For the text-containing cell, return its midpoint in (X, Y) coordinate format. 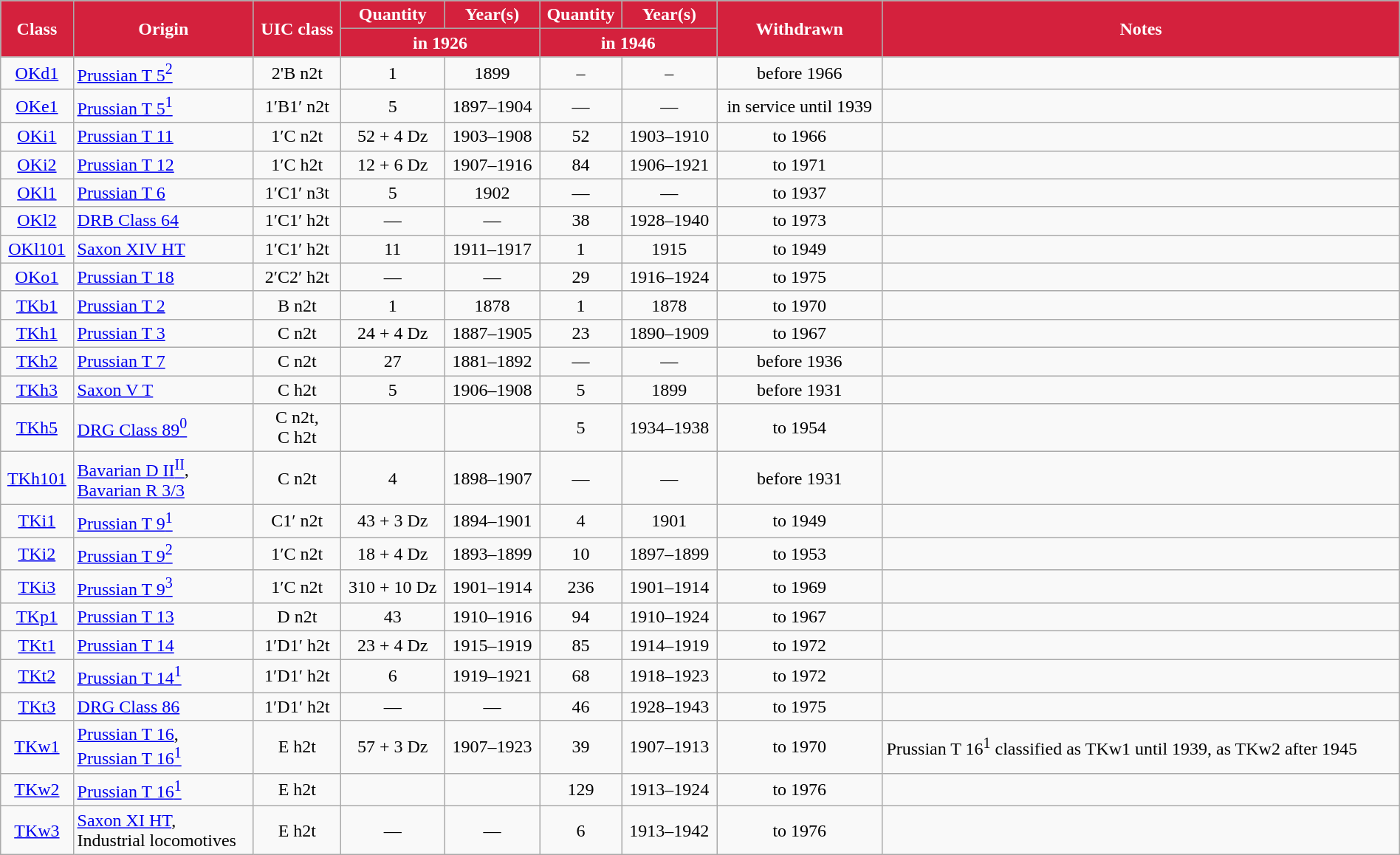
OKl101 (37, 249)
1893–1899 (492, 554)
12 + 6 Dz (393, 165)
43 + 3 Dz (393, 521)
43 (393, 617)
OKi1 (37, 137)
Prussian T 161 classified as TKw1 until 1939, as TKw2 after 1945 (1141, 747)
OKo1 (37, 277)
1897–1904 (492, 106)
Prussian T 12 (163, 165)
1907–1916 (492, 165)
Prussian T 11 (163, 137)
Prussian T 18 (163, 277)
1913–1924 (669, 790)
TKi3 (37, 586)
52 (580, 137)
TKh2 (37, 361)
1911–1917 (492, 249)
129 (580, 790)
before 1966 (800, 74)
310 + 10 Dz (393, 586)
1894–1901 (492, 521)
1919–1921 (492, 676)
C h2t (297, 390)
1915–1919 (492, 645)
Prussian T 6 (163, 193)
23 + 4 Dz (393, 645)
TKb1 (37, 305)
1910–1924 (669, 617)
Bavarian D IIII,Bavarian R 3/3 (163, 478)
Prussian T 93 (163, 586)
1901 (669, 521)
Prussian T 16, Prussian T 161 (163, 747)
TKp1 (37, 617)
Notes (1141, 29)
27 (393, 361)
1890–1909 (669, 333)
1′B1′ n2t (297, 106)
1934–1938 (669, 428)
10 (580, 554)
TKw1 (37, 747)
46 (580, 707)
1903–1910 (669, 137)
OKd1 (37, 74)
1′C h2t (297, 165)
TKw2 (37, 790)
1916–1924 (669, 277)
24 + 4 Dz (393, 333)
57 + 3 Dz (393, 747)
11 (393, 249)
DRG Class 890 (163, 428)
Class (37, 29)
Prussian T 7 (163, 361)
in service until 1939 (800, 106)
OKl1 (37, 193)
Prussian T 91 (163, 521)
1902 (492, 193)
to 1954 (800, 428)
C1′ n2t (297, 521)
39 (580, 747)
Withdrawn (800, 29)
UIC class (297, 29)
Prussian T 14 (163, 645)
1918–1923 (669, 676)
84 (580, 165)
38 (580, 221)
1903–1908 (492, 137)
1928–1943 (669, 707)
Prussian T 92 (163, 554)
94 (580, 617)
1907–1923 (492, 747)
Prussian T 161 (163, 790)
1928–1940 (669, 221)
Saxon XIV HT (163, 249)
C n2t,C h2t (297, 428)
TKw3 (37, 830)
Prussian T 3 (163, 333)
Saxon V T (163, 390)
23 (580, 333)
TKt2 (37, 676)
TKh1 (37, 333)
DRG Class 86 (163, 707)
2'B n2t (297, 74)
in 1946 (628, 43)
1906–1908 (492, 390)
Origin (163, 29)
TKt3 (37, 707)
Prussian T 52 (163, 74)
to 1969 (800, 586)
Prussian T 2 (163, 305)
to 1937 (800, 193)
TKi1 (37, 521)
236 (580, 586)
TKh5 (37, 428)
to 1973 (800, 221)
52 + 4 Dz (393, 137)
TKh101 (37, 478)
before 1936 (800, 361)
1′C1′ n3t (297, 193)
29 (580, 277)
18 + 4 Dz (393, 554)
1906–1921 (669, 165)
TKi2 (37, 554)
1887–1905 (492, 333)
OKi2 (37, 165)
85 (580, 645)
1913–1942 (669, 830)
Prussian T 141 (163, 676)
2′C2′ h2t (297, 277)
Prussian T 51 (163, 106)
1897–1899 (669, 554)
DRB Class 64 (163, 221)
1907–1913 (669, 747)
1881–1892 (492, 361)
Saxon XI HT,Industrial locomotives (163, 830)
TKh3 (37, 390)
to 1966 (800, 137)
OKl2 (37, 221)
1915 (669, 249)
to 1953 (800, 554)
D n2t (297, 617)
OKe1 (37, 106)
1898–1907 (492, 478)
Prussian T 13 (163, 617)
B n2t (297, 305)
in 1926 (440, 43)
TKt1 (37, 645)
1914–1919 (669, 645)
1910–1916 (492, 617)
to 1971 (800, 165)
68 (580, 676)
